Pinpoint the cell where the given text exists, returning its [X, Y] midpoint coordinate. 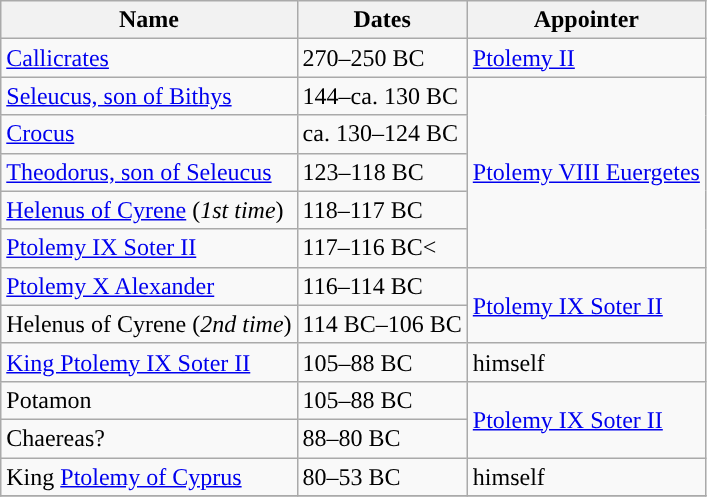
118–117 BC [382, 210]
King Ptolemy of Cyprus [149, 477]
Crocus [149, 134]
270–250 BC [382, 58]
Chaereas? [149, 438]
114 BC–106 BC [382, 324]
Helenus of Cyrene (2nd time) [149, 324]
80–53 BC [382, 477]
Ptolemy X Alexander [149, 286]
King Ptolemy IX Soter II [149, 362]
ca. 130–124 BC [382, 134]
Dates [382, 20]
Potamon [149, 400]
Ptolemy II [586, 58]
Appointer [586, 20]
Helenus of Cyrene (1st time) [149, 210]
Theodorus, son of Seleucus [149, 172]
144–ca. 130 BC [382, 96]
Name [149, 20]
Callicrates [149, 58]
88–80 BC [382, 438]
117–116 BC< [382, 248]
116–114 BC [382, 286]
Ptolemy VIII Euergetes [586, 172]
123–118 BC [382, 172]
Seleucus, son of Bithys [149, 96]
